Scan for the cell matching the given text and deliver its (x, y) coordinate at center. 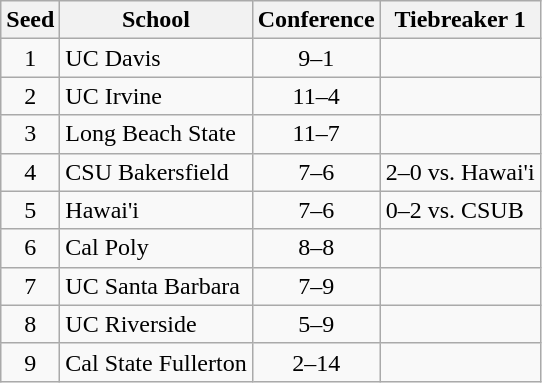
UC Irvine (156, 96)
1 (30, 58)
6 (30, 248)
2–14 (316, 362)
8 (30, 324)
11–7 (316, 134)
11–4 (316, 96)
2 (30, 96)
9 (30, 362)
7 (30, 286)
4 (30, 172)
Long Beach State (156, 134)
7–9 (316, 286)
Hawai'i (156, 210)
Cal Poly (156, 248)
5 (30, 210)
0–2 vs. CSUB (460, 210)
8–8 (316, 248)
CSU Bakersfield (156, 172)
Tiebreaker 1 (460, 20)
Cal State Fullerton (156, 362)
3 (30, 134)
UC Davis (156, 58)
UC Santa Barbara (156, 286)
Seed (30, 20)
School (156, 20)
2–0 vs. Hawai'i (460, 172)
5–9 (316, 324)
UC Riverside (156, 324)
9–1 (316, 58)
Conference (316, 20)
